Search for the cell housing the specified text and yield its (x, y) center coordinate. 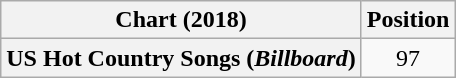
US Hot Country Songs (Billboard) (181, 58)
97 (408, 58)
Chart (2018) (181, 20)
Position (408, 20)
